Identify which cell holds the provided text, then report its [X, Y] central coordinate. 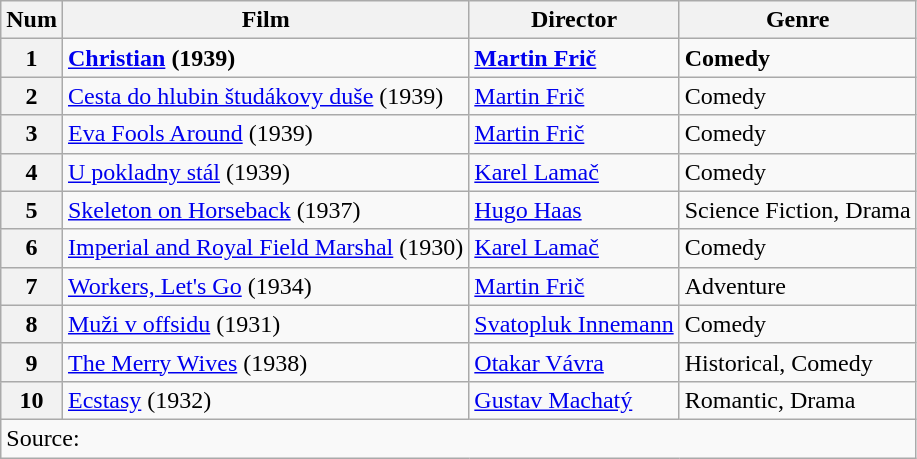
10 [32, 400]
7 [32, 286]
Genre [798, 20]
Skeleton on Horseback (1937) [265, 210]
6 [32, 248]
1 [32, 58]
Christian (1939) [265, 58]
Muži v offsidu (1931) [265, 324]
5 [32, 210]
Num [32, 20]
8 [32, 324]
Eva Fools Around (1939) [265, 134]
Cesta do hlubin študákovy duše (1939) [265, 96]
Director [574, 20]
Science Fiction, Drama [798, 210]
Workers, Let's Go (1934) [265, 286]
Film [265, 20]
Svatopluk Innemann [574, 324]
U pokladny stál (1939) [265, 172]
3 [32, 134]
Romantic, Drama [798, 400]
Historical, Comedy [798, 362]
Hugo Haas [574, 210]
Ecstasy (1932) [265, 400]
9 [32, 362]
Source: [458, 438]
Gustav Machatý [574, 400]
4 [32, 172]
Imperial and Royal Field Marshal (1930) [265, 248]
Adventure [798, 286]
2 [32, 96]
Otakar Vávra [574, 362]
The Merry Wives (1938) [265, 362]
